Find where the given text appears and provide that cell's center as [x, y] coordinate. 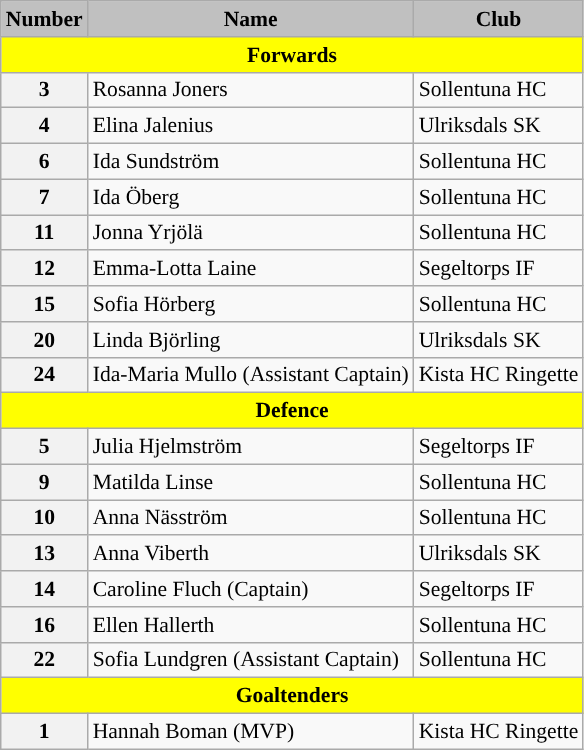
Caroline Fluch (Captain) [251, 589]
Sofia Hörberg [251, 304]
20 [44, 340]
Rosanna Joners [251, 90]
Name [251, 19]
Number [44, 19]
6 [44, 162]
Forwards [292, 55]
15 [44, 304]
14 [44, 589]
Club [499, 19]
Sofia Lundgren (Assistant Captain) [251, 660]
10 [44, 518]
Elina Jalenius [251, 126]
9 [44, 482]
22 [44, 660]
Anna Viberth [251, 554]
12 [44, 269]
Ida-Maria Mullo (Assistant Captain) [251, 375]
Ellen Hallerth [251, 625]
7 [44, 197]
Matilda Linse [251, 482]
Hannah Boman (MVP) [251, 732]
Emma-Lotta Laine [251, 269]
24 [44, 375]
5 [44, 447]
3 [44, 90]
4 [44, 126]
Linda Björling [251, 340]
Jonna Yrjölä [251, 233]
13 [44, 554]
11 [44, 233]
16 [44, 625]
Goaltenders [292, 696]
Anna Näsström [251, 518]
Ida Öberg [251, 197]
1 [44, 732]
Defence [292, 411]
Julia Hjelmström [251, 447]
Ida Sundström [251, 162]
